Determine the [X, Y] coordinate at the center of the cell enclosing the given text.  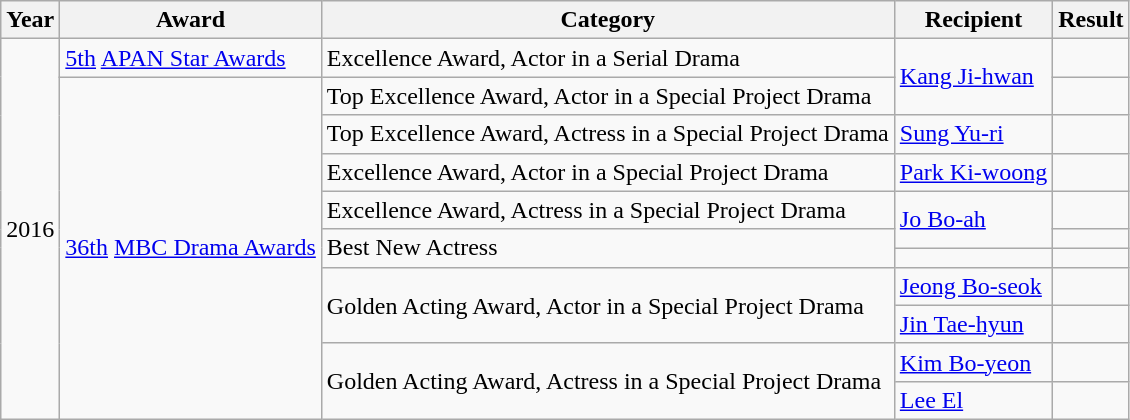
Top Excellence Award, Actor in a Special Project Drama [608, 96]
Jin Tae-hyun [973, 324]
Excellence Award, Actor in a Serial Drama [608, 58]
Sung Yu-ri [973, 134]
Lee El [973, 400]
Jeong Bo-seok [973, 286]
Category [608, 20]
Result [1091, 20]
Kang Ji-hwan [973, 77]
Top Excellence Award, Actress in a Special Project Drama [608, 134]
Jo Bo-ah [973, 220]
Park Ki-woong [973, 172]
36th MBC Drama Awards [191, 248]
Golden Acting Award, Actor in a Special Project Drama [608, 305]
5th APAN Star Awards [191, 58]
Recipient [973, 20]
Excellence Award, Actress in a Special Project Drama [608, 210]
Excellence Award, Actor in a Special Project Drama [608, 172]
Year [30, 20]
Kim Bo-yeon [973, 362]
2016 [30, 230]
Golden Acting Award, Actress in a Special Project Drama [608, 381]
Best New Actress [608, 248]
Award [191, 20]
